Capture the cell that displays the provided text and extract its (x, y) central coordinate. 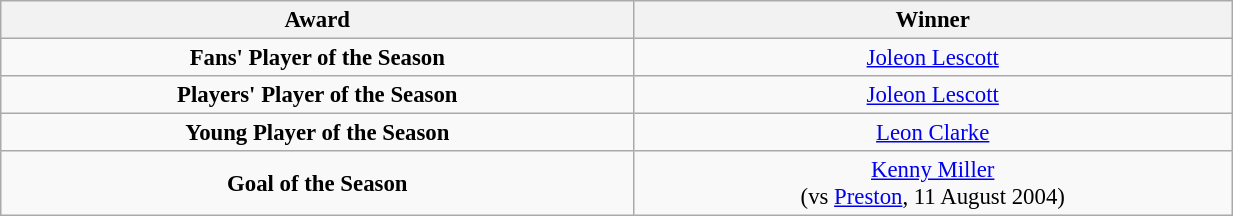
Winner (933, 20)
Goal of the Season (318, 184)
Players' Player of the Season (318, 95)
Kenny Miller(vs Preston, 11 August 2004) (933, 184)
Award (318, 20)
Fans' Player of the Season (318, 58)
Leon Clarke (933, 133)
Young Player of the Season (318, 133)
